Find where the given text appears and provide that cell's center as (x, y) coordinate. 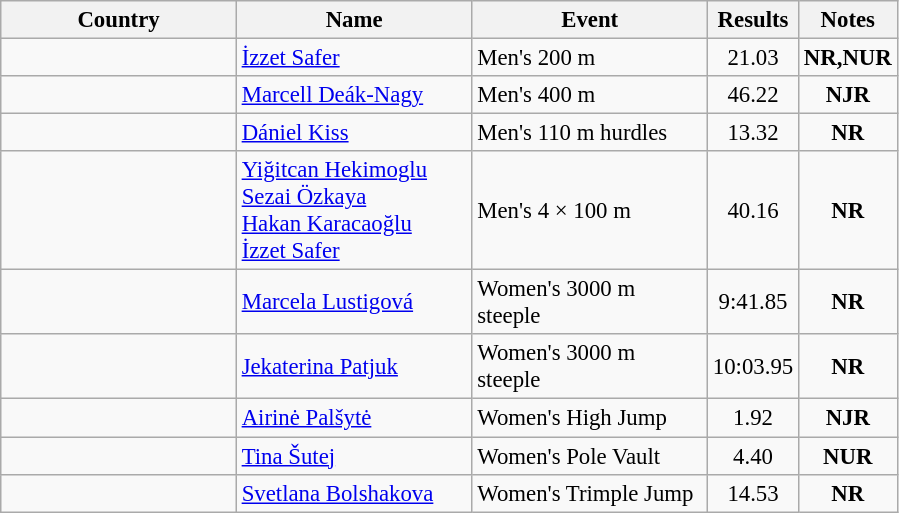
Svetlana Bolshakova (354, 493)
1.92 (754, 418)
Jekaterina Patjuk (354, 366)
Tina Šutej (354, 456)
Marcell Deák-Nagy (354, 95)
14.53 (754, 493)
Yiğitcan HekimogluSezai ÖzkayaHakan Karacaoğluİzzet Safer (354, 210)
10:03.95 (754, 366)
Men's 200 m (590, 58)
NR,NUR (848, 58)
Men's 110 m hurdles (590, 133)
Women's High Jump (590, 418)
Notes (848, 20)
Event (590, 20)
9:41.85 (754, 302)
Women's Trimple Jump (590, 493)
NUR (848, 456)
Results (754, 20)
Airinė Palšytė (354, 418)
46.22 (754, 95)
Women's Pole Vault (590, 456)
Name (354, 20)
Marcela Lustigová (354, 302)
4.40 (754, 456)
13.32 (754, 133)
Men's 400 m (590, 95)
Country (119, 20)
21.03 (754, 58)
İzzet Safer (354, 58)
40.16 (754, 210)
Men's 4 × 100 m (590, 210)
Dániel Kiss (354, 133)
